Output the (x, y) coordinate of the center of the cell containing the given text.  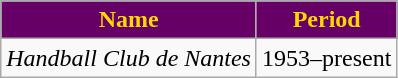
Period (326, 20)
Name (129, 20)
Handball Club de Nantes (129, 58)
1953–present (326, 58)
